Find where the given text appears and provide that cell's center as [X, Y] coordinate. 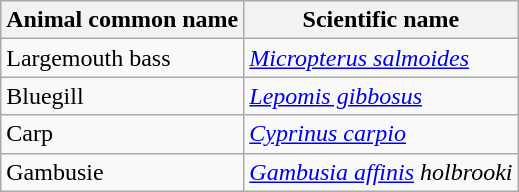
Lepomis gibbosus [381, 96]
Bluegill [122, 96]
Carp [122, 134]
Scientific name [381, 20]
Gambusie [122, 172]
Animal common name [122, 20]
Micropterus salmoides [381, 58]
Cyprinus carpio [381, 134]
Gambusia affinis holbrooki [381, 172]
Largemouth bass [122, 58]
